Extract the (X, Y) coordinate from the center of the cell holding the provided text.  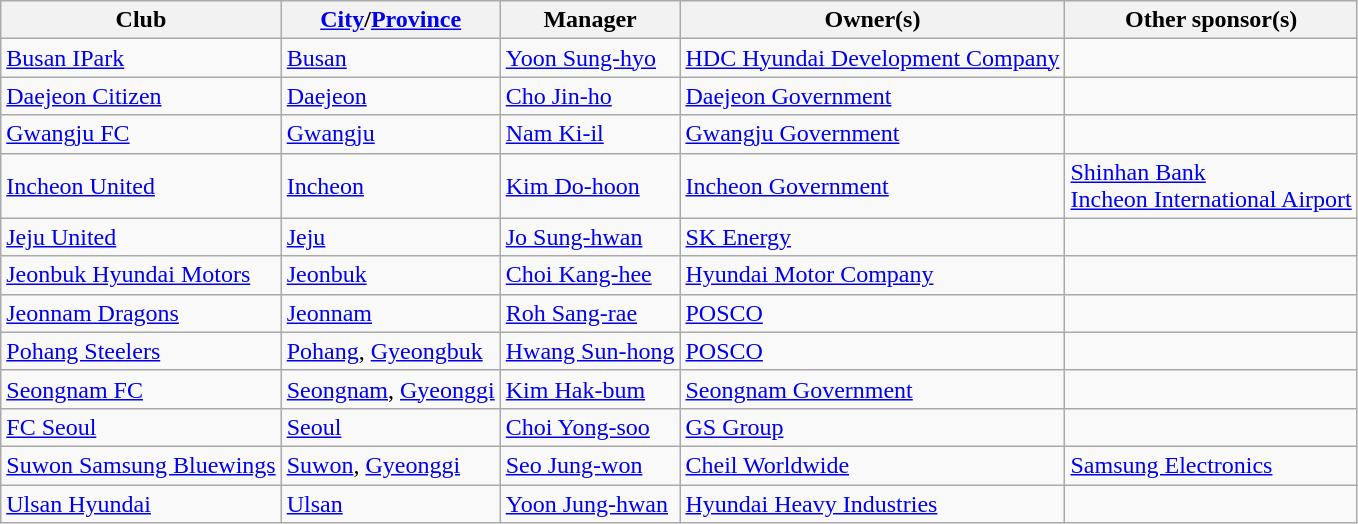
Jeonnam Dragons (141, 313)
Incheon (390, 186)
SK Energy (872, 237)
Seongnam Government (872, 389)
Hyundai Motor Company (872, 275)
Seongnam, Gyeonggi (390, 389)
Suwon Samsung Bluewings (141, 465)
Gwangju Government (872, 134)
Hyundai Heavy Industries (872, 503)
Daejeon Citizen (141, 96)
Owner(s) (872, 20)
HDC Hyundai Development Company (872, 58)
Yoon Sung-hyo (590, 58)
Jo Sung-hwan (590, 237)
Jeju United (141, 237)
Pohang, Gyeongbuk (390, 351)
Suwon, Gyeonggi (390, 465)
Ulsan (390, 503)
Kim Hak-bum (590, 389)
Yoon Jung-hwan (590, 503)
Incheon United (141, 186)
Seoul (390, 427)
Cheil Worldwide (872, 465)
Cho Jin-ho (590, 96)
Jeonbuk (390, 275)
Roh Sang-rae (590, 313)
Jeonnam (390, 313)
Samsung Electronics (1211, 465)
Gwangju FC (141, 134)
Shinhan BankIncheon International Airport (1211, 186)
Nam Ki-il (590, 134)
Pohang Steelers (141, 351)
City/Province (390, 20)
Choi Yong-soo (590, 427)
Seo Jung-won (590, 465)
Jeju (390, 237)
Manager (590, 20)
Seongnam FC (141, 389)
Daejeon Government (872, 96)
Busan (390, 58)
Choi Kang-hee (590, 275)
Hwang Sun-hong (590, 351)
Ulsan Hyundai (141, 503)
Gwangju (390, 134)
GS Group (872, 427)
Daejeon (390, 96)
Other sponsor(s) (1211, 20)
Incheon Government (872, 186)
Busan IPark (141, 58)
FC Seoul (141, 427)
Club (141, 20)
Kim Do-hoon (590, 186)
Jeonbuk Hyundai Motors (141, 275)
